Search for the cell housing the specified text and yield its [X, Y] center coordinate. 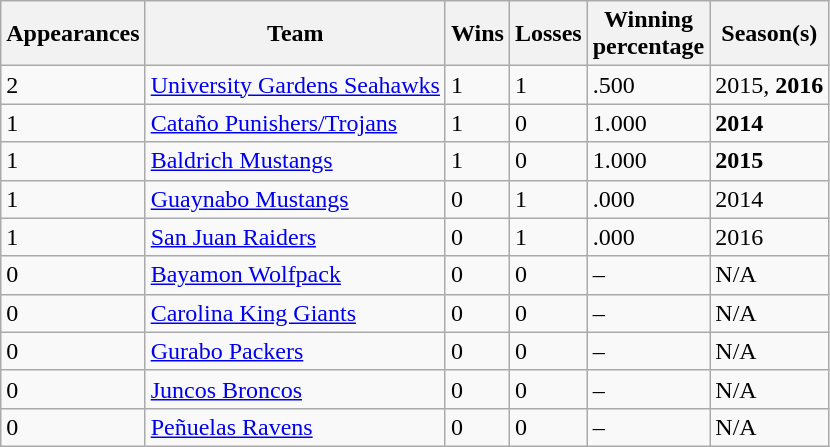
Appearances [73, 34]
Juncos Broncos [295, 389]
San Juan Raiders [295, 237]
Team [295, 34]
Season(s) [770, 34]
Peñuelas Ravens [295, 427]
Losses [548, 34]
Gurabo Packers [295, 351]
2015, 2016 [770, 85]
.500 [648, 85]
Cataño Punishers/Trojans [295, 123]
2015 [770, 161]
Bayamon Wolfpack [295, 275]
University Gardens Seahawks [295, 85]
2016 [770, 237]
Guaynabo Mustangs [295, 199]
Winningpercentage [648, 34]
Baldrich Mustangs [295, 161]
Wins [477, 34]
2 [73, 85]
Carolina King Giants [295, 313]
